Provide the [X, Y] coordinate of the cell's center where the given text is located.  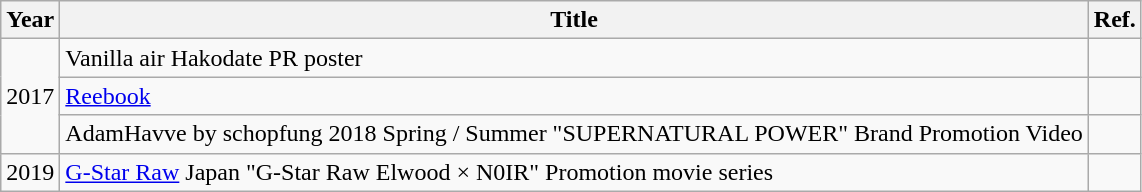
2017 [30, 96]
Vanilla air Hakodate PR poster [574, 58]
2019 [30, 172]
Title [574, 20]
Reebook [574, 96]
AdamHavve by schopfung 2018 Spring / Summer "SUPERNATURAL POWER" Brand Promotion Video [574, 134]
Year [30, 20]
G-Star Raw Japan "G-Star Raw Elwood × N0IR" Promotion movie series [574, 172]
Ref. [1114, 20]
